Scan for the cell matching the given text and deliver its (x, y) coordinate at center. 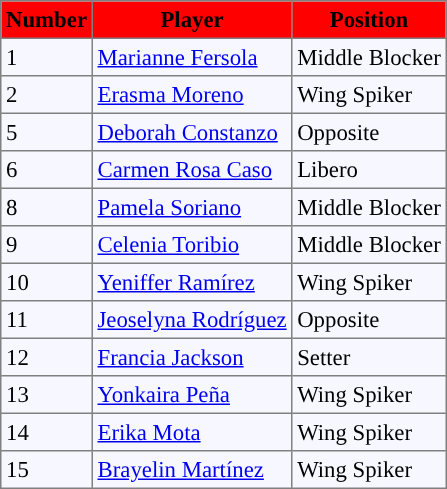
13 (47, 395)
9 (47, 245)
Yeniffer Ramírez (192, 282)
Jeoselyna Rodríguez (192, 320)
11 (47, 320)
Yonkaira Peña (192, 395)
6 (47, 170)
Erasma Moreno (192, 95)
8 (47, 207)
14 (47, 432)
Erika Mota (192, 432)
Carmen Rosa Caso (192, 170)
Francia Jackson (192, 357)
15 (47, 470)
12 (47, 357)
Position (369, 20)
5 (47, 132)
Number (47, 20)
Brayelin Martínez (192, 470)
Player (192, 20)
1 (47, 57)
2 (47, 95)
Marianne Fersola (192, 57)
10 (47, 282)
Libero (369, 170)
Setter (369, 357)
Deborah Constanzo (192, 132)
Pamela Soriano (192, 207)
Celenia Toribio (192, 245)
